Locate the cell with the specified text and output its [X, Y] center coordinate. 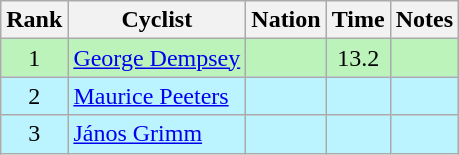
3 [34, 134]
János Grimm [157, 134]
Rank [34, 20]
Notes [424, 20]
2 [34, 96]
Nation [286, 20]
1 [34, 58]
Cyclist [157, 20]
George Dempsey [157, 58]
13.2 [358, 58]
Time [358, 20]
Maurice Peeters [157, 96]
